Return (X, Y) of the center of cell containing provided text 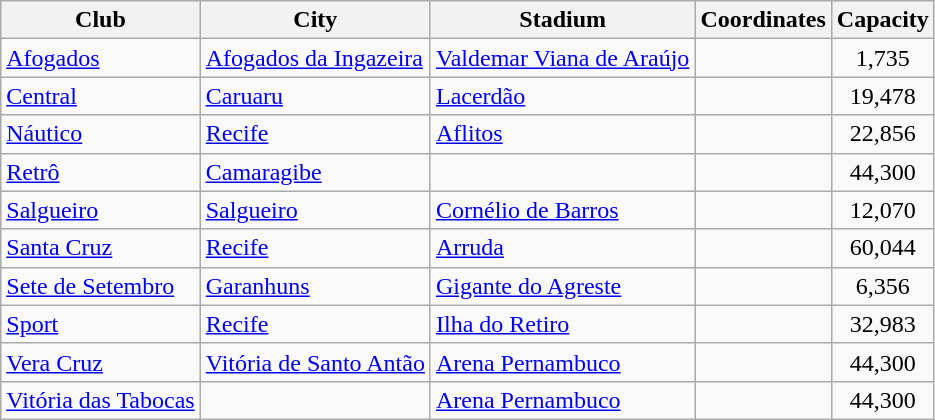
Afogados da Ingazeira (315, 58)
Arruda (562, 248)
Coordinates (763, 20)
Vitória das Tabocas (100, 400)
1,735 (882, 58)
Náutico (100, 134)
22,856 (882, 134)
32,983 (882, 324)
Afogados (100, 58)
Retrô (100, 172)
Capacity (882, 20)
6,356 (882, 286)
Central (100, 96)
Santa Cruz (100, 248)
Ilha do Retiro (562, 324)
60,044 (882, 248)
Valdemar Viana de Araújo (562, 58)
Vera Cruz (100, 362)
Camaragibe (315, 172)
Club (100, 20)
Stadium (562, 20)
Sete de Setembro (100, 286)
Sport (100, 324)
Vitória de Santo Antão (315, 362)
Garanhuns (315, 286)
Cornélio de Barros (562, 210)
Lacerdão (562, 96)
Gigante do Agreste (562, 286)
12,070 (882, 210)
19,478 (882, 96)
Aflitos (562, 134)
Caruaru (315, 96)
City (315, 20)
